Detect which cell encompasses the target text, then output its (x, y) center coordinate. 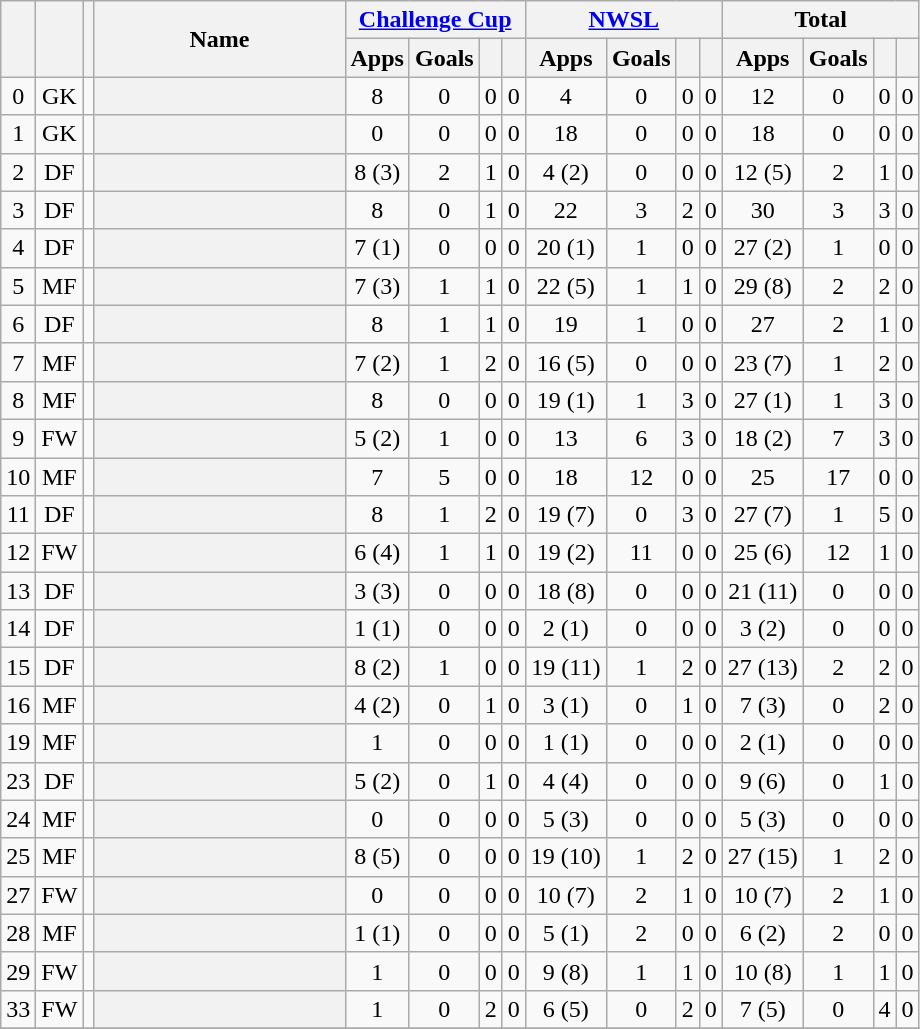
28 (18, 933)
7 (1) (377, 248)
19 (1) (566, 400)
4 (4) (566, 781)
29 (8) (762, 286)
18 (2) (762, 438)
27 (1) (762, 400)
5 (1) (566, 933)
8 (3) (377, 172)
22 (566, 210)
18 (8) (566, 591)
29 (18, 971)
14 (18, 629)
33 (18, 1009)
7 (2) (377, 362)
21 (11) (762, 591)
25 (6) (762, 553)
20 (1) (566, 248)
19 (2) (566, 553)
10 (8) (762, 971)
9 (18, 438)
15 (18, 667)
16 (18, 705)
30 (762, 210)
16 (5) (566, 362)
23 (18, 781)
8 (5) (377, 857)
9 (6) (762, 781)
27 (15) (762, 857)
Total (820, 20)
9 (8) (566, 971)
3 (3) (377, 591)
3 (2) (762, 629)
8 (2) (377, 667)
6 (2) (762, 933)
Name (220, 39)
17 (838, 477)
23 (7) (762, 362)
6 (4) (377, 553)
10 (18, 477)
6 (5) (566, 1009)
NWSL (624, 20)
3 (1) (566, 705)
7 (5) (762, 1009)
19 (7) (566, 515)
22 (5) (566, 286)
27 (7) (762, 515)
19 (11) (566, 667)
12 (5) (762, 172)
Challenge Cup (435, 20)
19 (10) (566, 857)
27 (2) (762, 248)
27 (13) (762, 667)
24 (18, 819)
